Return [x, y] of the center of cell containing provided text 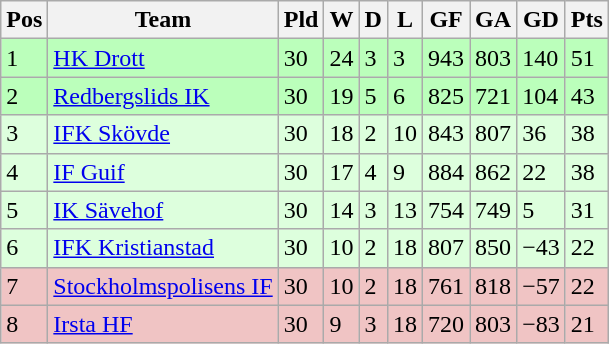
720 [446, 324]
19 [342, 96]
Team [163, 20]
884 [446, 172]
−57 [542, 286]
Pts [586, 20]
Pld [301, 20]
749 [494, 210]
HK Drott [163, 58]
754 [446, 210]
−83 [542, 324]
862 [494, 172]
W [342, 20]
D [373, 20]
L [404, 20]
31 [586, 210]
13 [404, 210]
850 [494, 248]
761 [446, 286]
Stockholmspolisens IF [163, 286]
IF Guif [163, 172]
24 [342, 58]
8 [24, 324]
843 [446, 134]
17 [342, 172]
818 [494, 286]
−43 [542, 248]
GD [542, 20]
14 [342, 210]
GF [446, 20]
36 [542, 134]
7 [24, 286]
140 [542, 58]
825 [446, 96]
Irsta HF [163, 324]
Redbergslids IK [163, 96]
943 [446, 58]
43 [586, 96]
Pos [24, 20]
721 [494, 96]
51 [586, 58]
1 [24, 58]
IFK Kristianstad [163, 248]
IFK Skövde [163, 134]
21 [586, 324]
104 [542, 96]
IK Sävehof [163, 210]
GA [494, 20]
